Provide the [X, Y] coordinate of the cell's center where the given text is located.  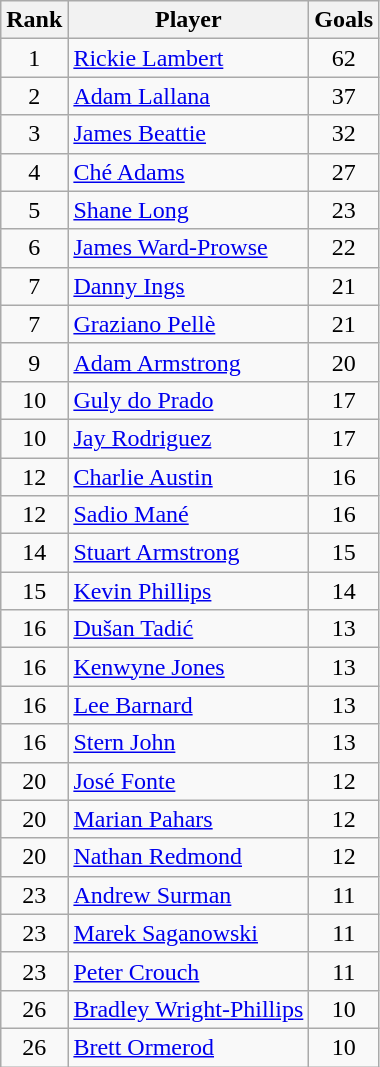
1 [34, 58]
Player [188, 20]
Peter Crouch [188, 971]
Graziano Pellè [188, 324]
Brett Ormerod [188, 1047]
22 [344, 248]
Sadio Mané [188, 515]
4 [34, 172]
Marek Saganowski [188, 933]
Nathan Redmond [188, 857]
Ché Adams [188, 172]
3 [34, 134]
Guly do Prado [188, 400]
Stuart Armstrong [188, 553]
Lee Barnard [188, 705]
6 [34, 248]
James Beattie [188, 134]
Goals [344, 20]
Marian Pahars [188, 819]
Rank [34, 20]
James Ward-Prowse [188, 248]
Shane Long [188, 210]
9 [34, 362]
José Fonte [188, 781]
Adam Armstrong [188, 362]
Stern John [188, 743]
Andrew Surman [188, 895]
Bradley Wright-Phillips [188, 1009]
32 [344, 134]
Dušan Tadić [188, 629]
Charlie Austin [188, 477]
Kevin Phillips [188, 591]
Jay Rodriguez [188, 438]
27 [344, 172]
62 [344, 58]
Rickie Lambert [188, 58]
37 [344, 96]
Adam Lallana [188, 96]
2 [34, 96]
Danny Ings [188, 286]
Kenwyne Jones [188, 667]
5 [34, 210]
